Search for the cell housing the specified text and yield its (X, Y) center coordinate. 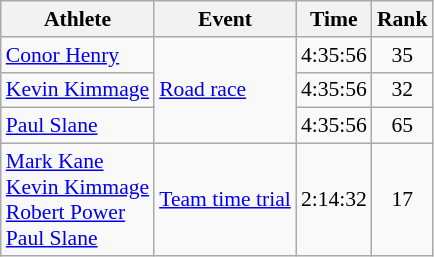
17 (402, 200)
Time (334, 19)
32 (402, 90)
Kevin Kimmage (78, 90)
Road race (225, 90)
65 (402, 126)
Mark KaneKevin KimmageRobert PowerPaul Slane (78, 200)
Rank (402, 19)
Event (225, 19)
Athlete (78, 19)
Team time trial (225, 200)
Conor Henry (78, 55)
Paul Slane (78, 126)
2:14:32 (334, 200)
35 (402, 55)
